Output the [X, Y] coordinate of the center of the cell containing the given text.  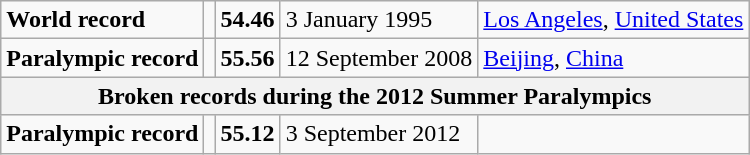
Broken records during the 2012 Summer Paralympics [375, 96]
12 September 2008 [379, 58]
55.56 [248, 58]
3 September 2012 [379, 134]
World record [102, 20]
3 January 1995 [379, 20]
Los Angeles, United States [614, 20]
Beijing, China [614, 58]
54.46 [248, 20]
55.12 [248, 134]
